Provide the [X, Y] coordinate of the cell's center where the given text is located.  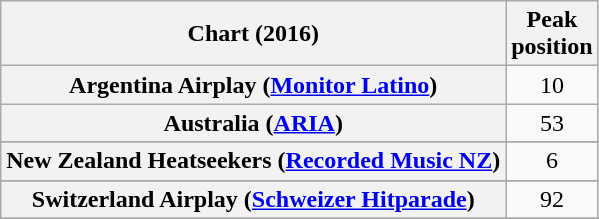
Argentina Airplay (Monitor Latino) [254, 85]
Peakposition [552, 34]
Australia (ARIA) [254, 123]
6 [552, 161]
10 [552, 85]
Chart (2016) [254, 34]
92 [552, 199]
Switzerland Airplay (Schweizer Hitparade) [254, 199]
53 [552, 123]
New Zealand Heatseekers (Recorded Music NZ) [254, 161]
